Return the [X, Y] coordinate for the center point of the cell that contains the specified text.  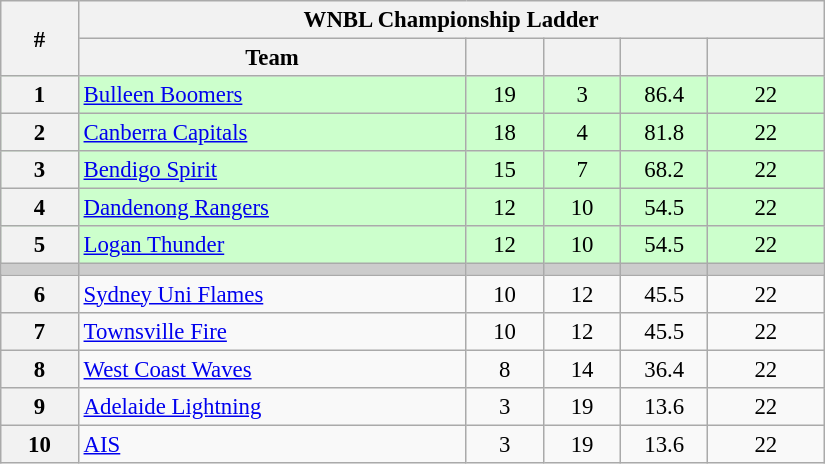
Dandenong Rangers [272, 208]
14 [582, 369]
Bulleen Boomers [272, 95]
Townsville Fire [272, 331]
AIS [272, 444]
1 [40, 95]
Sydney Uni Flames [272, 294]
2 [40, 133]
WNBL Championship Ladder [451, 20]
# [40, 38]
Canberra Capitals [272, 133]
Team [272, 58]
6 [40, 294]
68.2 [664, 170]
86.4 [664, 95]
West Coast Waves [272, 369]
81.8 [664, 133]
18 [505, 133]
5 [40, 245]
Bendigo Spirit [272, 170]
Logan Thunder [272, 245]
9 [40, 406]
15 [505, 170]
Adelaide Lightning [272, 406]
36.4 [664, 369]
